Return the (x, y) coordinate for the center point of the cell that contains the specified text.  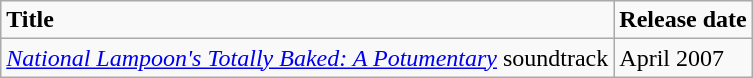
April 2007 (683, 58)
Release date (683, 20)
Title (308, 20)
National Lampoon's Totally Baked: A Potumentary soundtrack (308, 58)
